Determine the (x, y) coordinate at the center of the cell enclosing the given text.  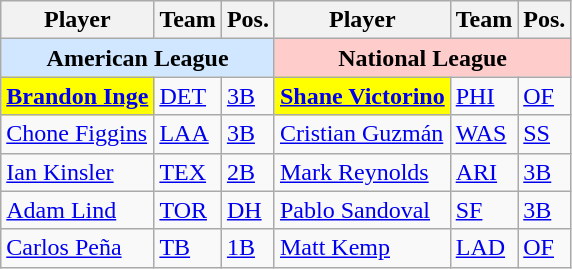
Adam Lind (78, 210)
ARI (484, 172)
WAS (484, 134)
Pablo Sandoval (362, 210)
DH (248, 210)
TOR (188, 210)
Shane Victorino (362, 96)
Ian Kinsler (78, 172)
LAA (188, 134)
Matt Kemp (362, 248)
DET (188, 96)
Mark Reynolds (362, 172)
Carlos Peña (78, 248)
1B (248, 248)
PHI (484, 96)
SS (544, 134)
Cristian Guzmán (362, 134)
2B (248, 172)
SF (484, 210)
National League (422, 58)
TB (188, 248)
Chone Figgins (78, 134)
American League (138, 58)
Brandon Inge (78, 96)
TEX (188, 172)
LAD (484, 248)
